Pinpoint the cell where the given text exists, returning its (x, y) midpoint coordinate. 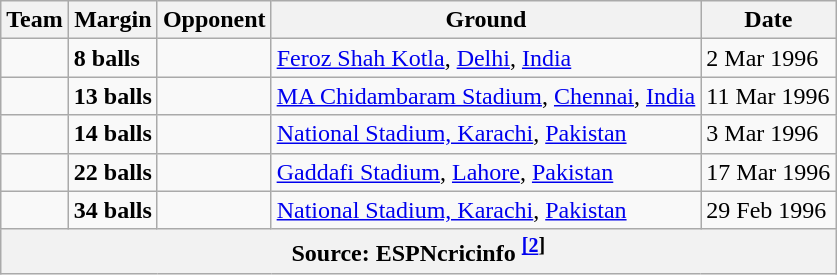
11 Mar 1996 (768, 96)
34 balls (112, 210)
Opponent (214, 20)
29 Feb 1996 (768, 210)
Source: ESPNcricinfo [2] (418, 252)
13 balls (112, 96)
Ground (486, 20)
Gaddafi Stadium, Lahore, Pakistan (486, 172)
Team (35, 20)
22 balls (112, 172)
3 Mar 1996 (768, 134)
17 Mar 1996 (768, 172)
Margin (112, 20)
14 balls (112, 134)
8 balls (112, 58)
MA Chidambaram Stadium, Chennai, India (486, 96)
Feroz Shah Kotla, Delhi, India (486, 58)
2 Mar 1996 (768, 58)
Date (768, 20)
